Extract the [x, y] coordinate from the center of the cell holding the provided text.  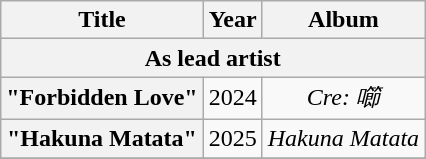
2024 [232, 98]
Album [343, 20]
Hakuna Matata [343, 138]
Title [102, 20]
"Forbidden Love" [102, 98]
Cre: 㘉 [343, 98]
2025 [232, 138]
"Hakuna Matata" [102, 138]
As lead artist [213, 58]
Year [232, 20]
